From the cell containing the given text, extract its center point as [X, Y] coordinate. 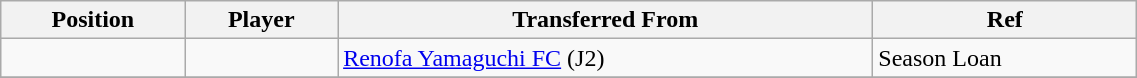
Player [262, 20]
Season Loan [1005, 58]
Position [93, 20]
Ref [1005, 20]
Renofa Yamaguchi FC (J2) [606, 58]
Transferred From [606, 20]
